Detect which cell encompasses the target text, then output its [X, Y] center coordinate. 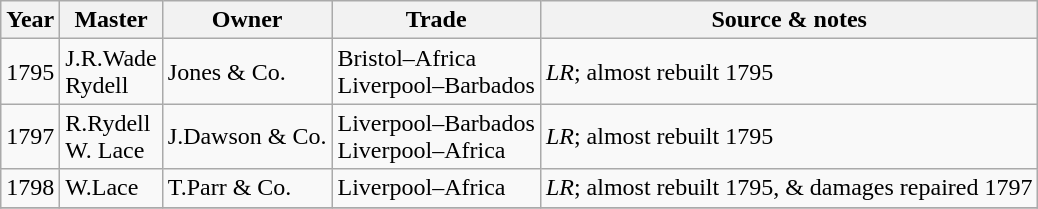
Jones & Co. [247, 72]
1795 [30, 72]
Source & notes [789, 20]
Master [111, 20]
J.R.WadeRydell [111, 72]
1798 [30, 188]
Trade [436, 20]
R.RydellW. Lace [111, 136]
Bristol–AfricaLiverpool–Barbados [436, 72]
1797 [30, 136]
T.Parr & Co. [247, 188]
J.Dawson & Co. [247, 136]
Liverpool–BarbadosLiverpool–Africa [436, 136]
Liverpool–Africa [436, 188]
Year [30, 20]
Owner [247, 20]
LR; almost rebuilt 1795, & damages repaired 1797 [789, 188]
W.Lace [111, 188]
